From the cell containing the given text, extract its center point as [x, y] coordinate. 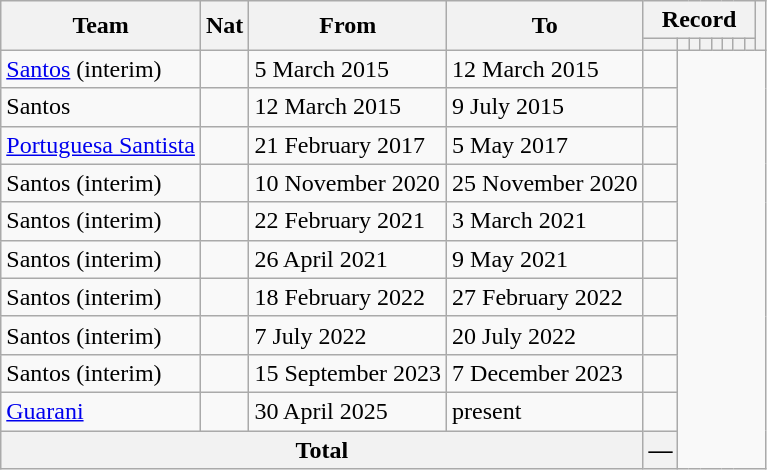
10 November 2020 [348, 183]
27 February 2022 [545, 297]
Total [322, 449]
7 July 2022 [348, 335]
From [348, 26]
5 May 2017 [545, 145]
18 February 2022 [348, 297]
Portuguesa Santista [101, 145]
Team [101, 26]
26 April 2021 [348, 259]
25 November 2020 [545, 183]
Santos [101, 107]
Guarani [101, 411]
— [660, 449]
9 July 2015 [545, 107]
present [545, 411]
21 February 2017 [348, 145]
22 February 2021 [348, 221]
9 May 2021 [545, 259]
7 December 2023 [545, 373]
Nat [224, 26]
Record [699, 20]
To [545, 26]
5 March 2015 [348, 69]
30 April 2025 [348, 411]
15 September 2023 [348, 373]
3 March 2021 [545, 221]
20 July 2022 [545, 335]
